Provide the (x, y) coordinate of the cell's center where the given text is located.  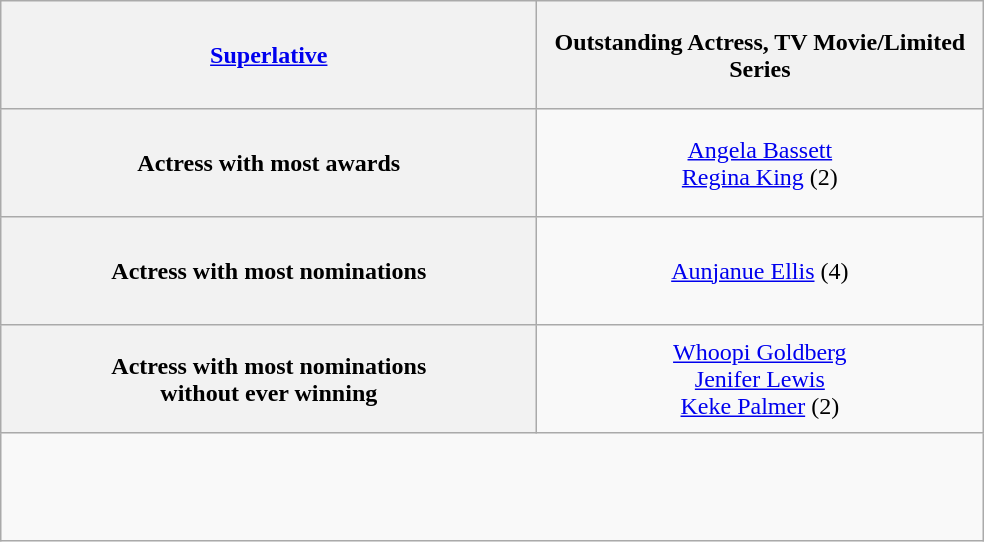
Outstanding Actress, TV Movie/Limited Series (760, 55)
Actress with most nominations (269, 271)
Superlative (269, 55)
Aunjanue Ellis (4) (760, 271)
Actress with most nominations without ever winning (269, 379)
Whoopi GoldbergJenifer LewisKeke Palmer (2) (760, 379)
Angela BassettRegina King (2) (760, 163)
Actress with most awards (269, 163)
